Pinpoint the cell where the given text exists, returning its [X, Y] midpoint coordinate. 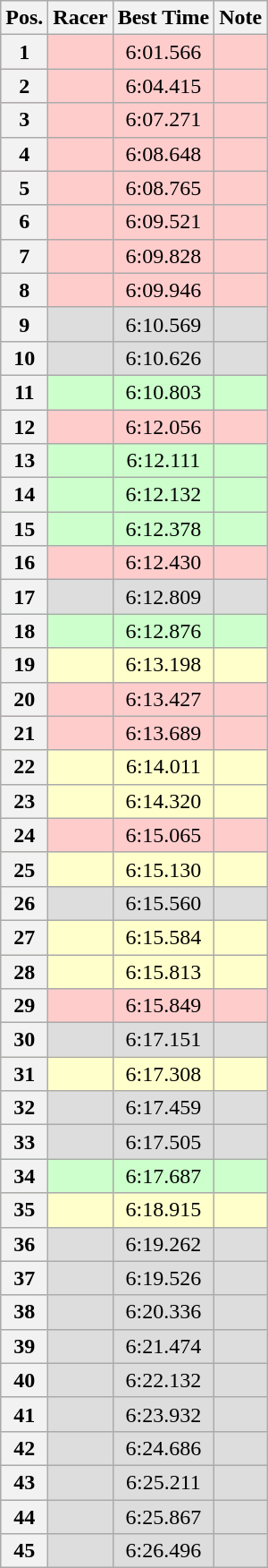
30 [25, 1040]
6:26.496 [163, 1551]
42 [25, 1448]
11 [25, 392]
6:13.198 [163, 665]
6:15.813 [163, 971]
36 [25, 1244]
6:04.415 [163, 86]
27 [25, 937]
6:08.648 [163, 154]
6:19.262 [163, 1244]
29 [25, 1006]
38 [25, 1312]
6:25.211 [163, 1482]
6:17.459 [163, 1108]
6:12.056 [163, 427]
6:17.151 [163, 1040]
6:24.686 [163, 1448]
32 [25, 1108]
2 [25, 86]
6:13.689 [163, 733]
16 [25, 563]
4 [25, 154]
6:12.132 [163, 495]
6:17.687 [163, 1176]
6:12.809 [163, 597]
6:17.505 [163, 1142]
6:09.521 [163, 222]
10 [25, 358]
5 [25, 188]
45 [25, 1551]
40 [25, 1380]
6:17.308 [163, 1074]
22 [25, 767]
24 [25, 835]
3 [25, 120]
6 [25, 222]
6:07.271 [163, 120]
Racer [80, 18]
6:15.849 [163, 1006]
21 [25, 733]
25 [25, 869]
Note [241, 18]
6:15.560 [163, 903]
6:01.566 [163, 52]
6:12.111 [163, 461]
28 [25, 971]
6:25.867 [163, 1517]
6:18.915 [163, 1210]
6:15.584 [163, 937]
33 [25, 1142]
6:15.130 [163, 869]
6:10.569 [163, 324]
6:09.946 [163, 290]
26 [25, 903]
31 [25, 1074]
43 [25, 1482]
Pos. [25, 18]
44 [25, 1517]
6:19.526 [163, 1278]
8 [25, 290]
23 [25, 801]
6:21.474 [163, 1346]
7 [25, 256]
6:08.765 [163, 188]
18 [25, 631]
6:12.430 [163, 563]
13 [25, 461]
15 [25, 529]
35 [25, 1210]
6:23.932 [163, 1414]
39 [25, 1346]
37 [25, 1278]
6:10.803 [163, 392]
9 [25, 324]
6:15.065 [163, 835]
20 [25, 699]
6:14.011 [163, 767]
6:09.828 [163, 256]
17 [25, 597]
12 [25, 427]
6:22.132 [163, 1380]
19 [25, 665]
Best Time [163, 18]
6:13.427 [163, 699]
6:20.336 [163, 1312]
14 [25, 495]
6:12.876 [163, 631]
34 [25, 1176]
6:14.320 [163, 801]
6:12.378 [163, 529]
1 [25, 52]
41 [25, 1414]
6:10.626 [163, 358]
